Return [x, y] of the center of cell containing provided text 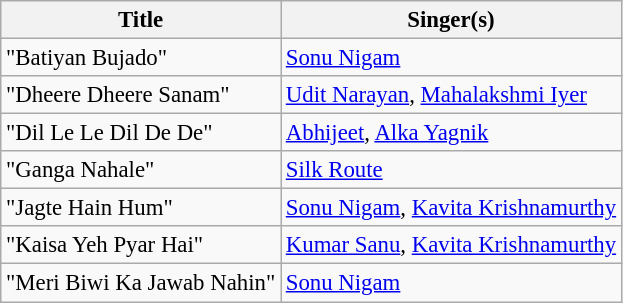
"Jagte Hain Hum" [141, 208]
Abhijeet, Alka Yagnik [450, 133]
Kumar Sanu, Kavita Krishnamurthy [450, 245]
"Dil Le Le Dil De De" [141, 133]
"Dheere Dheere Sanam" [141, 95]
Sonu Nigam, Kavita Krishnamurthy [450, 208]
Title [141, 20]
"Meri Biwi Ka Jawab Nahin" [141, 283]
Silk Route [450, 170]
Singer(s) [450, 20]
Udit Narayan, Mahalakshmi Iyer [450, 95]
"Ganga Nahale" [141, 170]
"Batiyan Bujado" [141, 58]
"Kaisa Yeh Pyar Hai" [141, 245]
